Locate the cell with the specified text and output its [x, y] center coordinate. 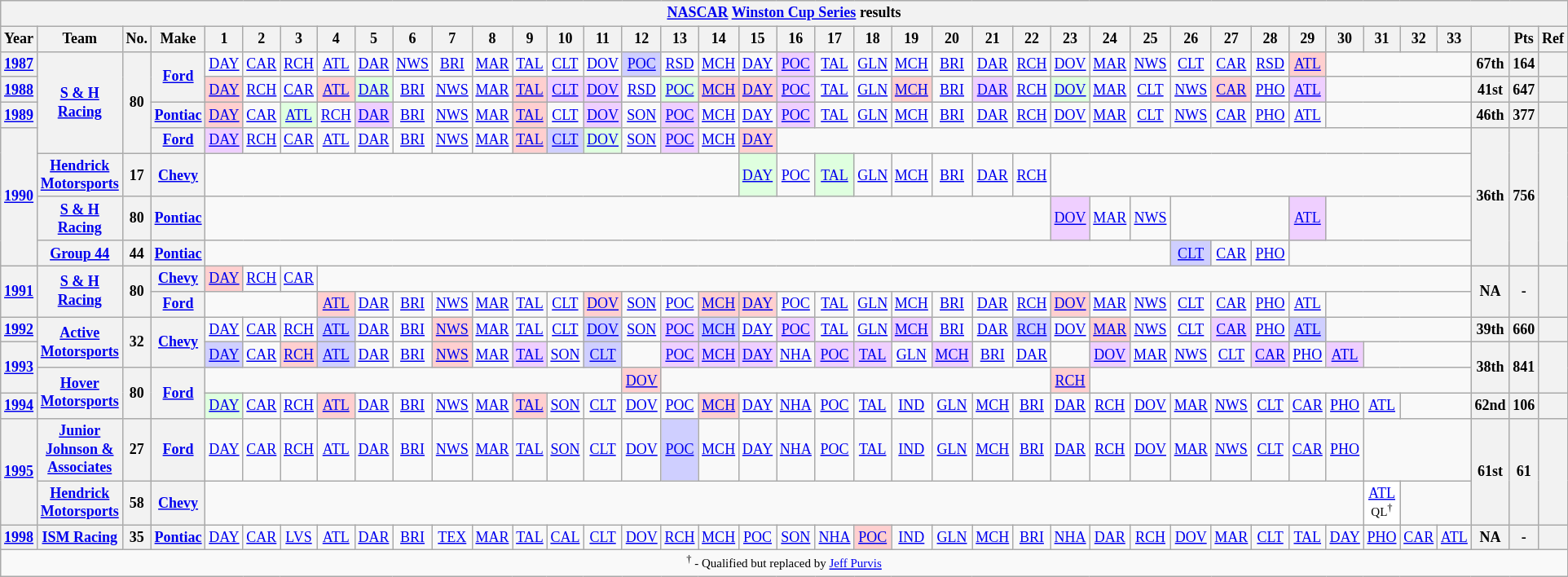
647 [1524, 90]
No. [137, 39]
377 [1524, 114]
Active Motorsports [80, 342]
16 [795, 39]
44 [137, 253]
841 [1524, 368]
36th [1490, 197]
164 [1524, 64]
5 [373, 39]
38th [1490, 368]
1 [224, 39]
61st [1490, 471]
Pts [1524, 39]
26 [1191, 39]
19 [912, 39]
ISM Racing [80, 538]
29 [1307, 39]
11 [603, 39]
22 [1032, 39]
23 [1070, 39]
660 [1524, 329]
1991 [20, 291]
58 [137, 503]
33 [1455, 39]
1988 [20, 90]
21 [993, 39]
7 [451, 39]
106 [1524, 406]
61 [1524, 471]
39th [1490, 329]
14 [719, 39]
30 [1345, 39]
756 [1524, 197]
10 [566, 39]
1989 [20, 114]
Year [20, 39]
6 [412, 39]
3 [299, 39]
1998 [20, 538]
ATLQL† [1382, 503]
2 [262, 39]
Junior Johnson & Associates [80, 449]
Team [80, 39]
62nd [1490, 406]
1995 [20, 471]
Group 44 [80, 253]
1990 [20, 197]
† - Qualified but replaced by Jeff Purvis [784, 563]
4 [336, 39]
13 [680, 39]
1987 [20, 64]
Ref [1553, 39]
CAL [566, 538]
12 [641, 39]
28 [1271, 39]
NASCAR Winston Cup Series results [784, 13]
25 [1151, 39]
15 [757, 39]
20 [952, 39]
1993 [20, 368]
41st [1490, 90]
35 [137, 538]
31 [1382, 39]
Make [178, 39]
67th [1490, 64]
TEX [451, 538]
24 [1110, 39]
Hover Motorsports [80, 393]
1994 [20, 406]
LVS [299, 538]
9 [530, 39]
46th [1490, 114]
8 [492, 39]
1992 [20, 329]
18 [873, 39]
